Extract the [X, Y] coordinate from the center of the cell holding the provided text.  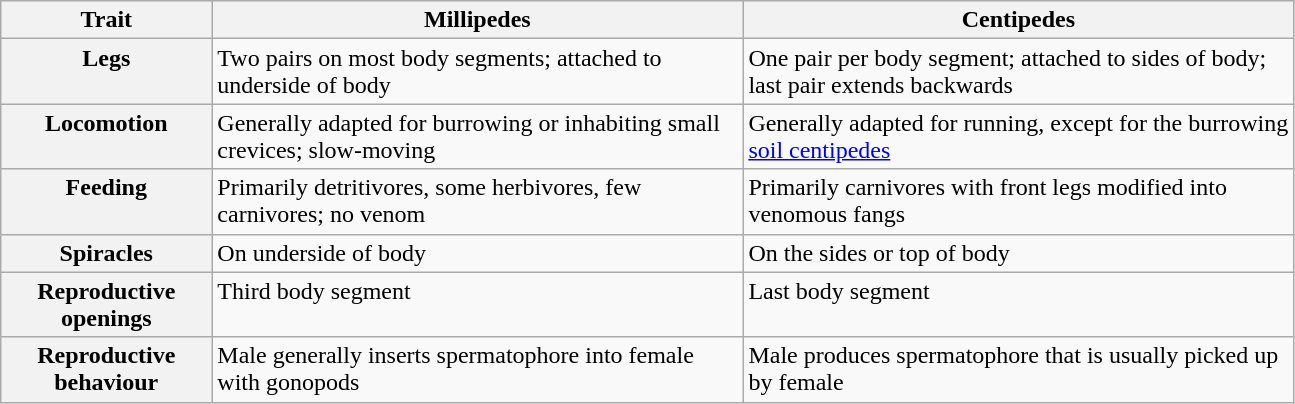
Generally adapted for burrowing or inhabiting small crevices; slow-moving [478, 136]
Reproductive openings [106, 304]
Legs [106, 72]
Feeding [106, 202]
On the sides or top of body [1018, 253]
Millipedes [478, 20]
Primarily detritivores, some herbivores, few carnivores; no venom [478, 202]
Generally adapted for running, except for the burrowing soil centipedes [1018, 136]
Centipedes [1018, 20]
One pair per body segment; attached to sides of body; last pair extends backwards [1018, 72]
Last body segment [1018, 304]
Third body segment [478, 304]
Two pairs on most body segments; attached to underside of body [478, 72]
Primarily carnivores with front legs modified into venomous fangs [1018, 202]
Spiracles [106, 253]
Trait [106, 20]
Male generally inserts spermatophore into female with gonopods [478, 370]
On underside of body [478, 253]
Locomotion [106, 136]
Male produces spermatophore that is usually picked up by female [1018, 370]
Reproductive behaviour [106, 370]
